Find where the given text appears and provide that cell's center as (x, y) coordinate. 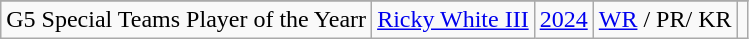
Ricky White III (454, 20)
WR / PR/ KR (665, 20)
2024 (564, 20)
G5 Special Teams Player of the Yearr (186, 20)
